Identify which cell holds the provided text, then report its (x, y) central coordinate. 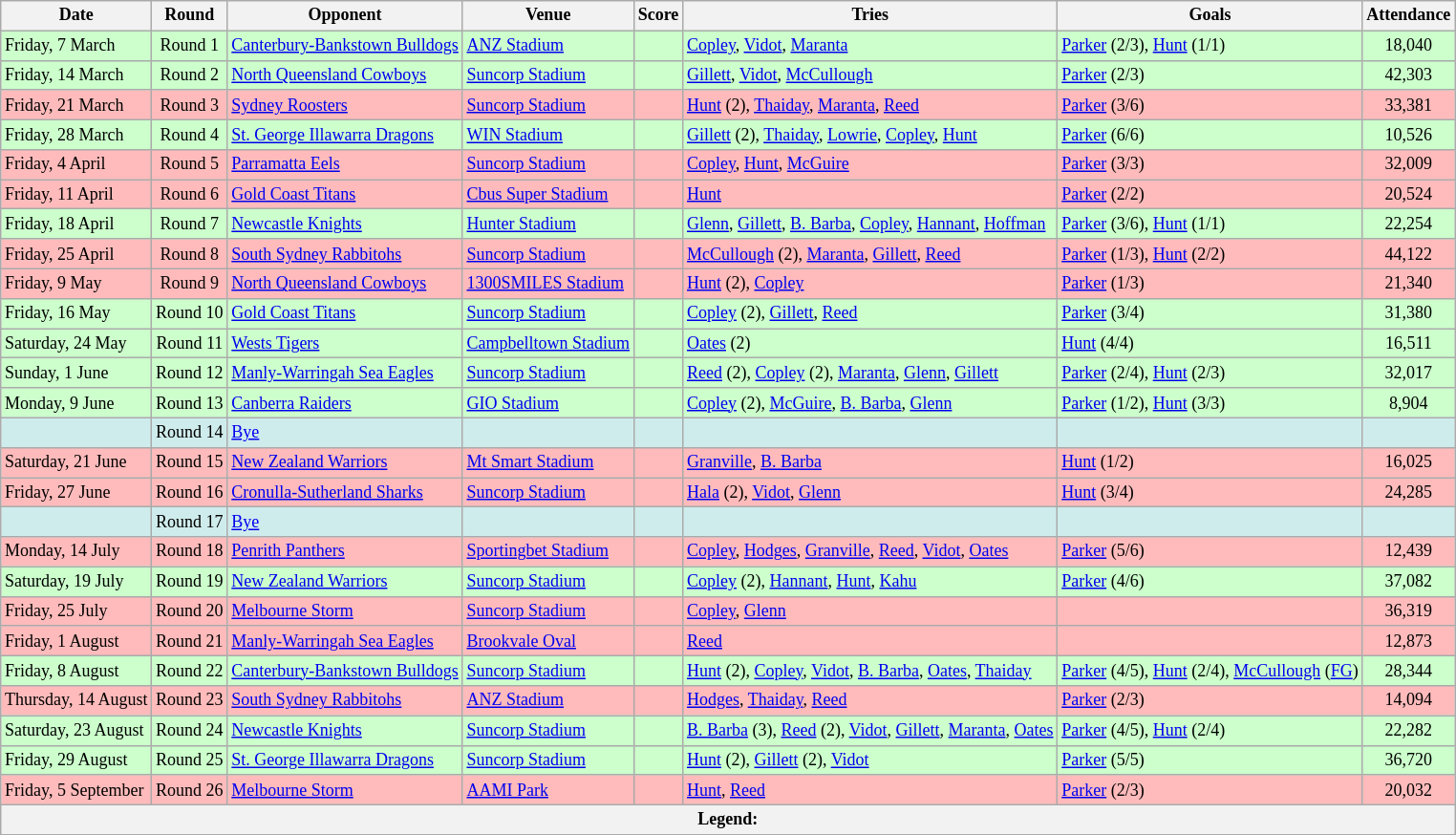
22,282 (1408, 730)
Copley (2), Gillett, Reed (870, 313)
AAMI Park (548, 789)
WIN Stadium (548, 134)
Friday, 16 May (76, 313)
Round 17 (189, 522)
Hunt (2), Gillett (2), Vidot (870, 760)
Friday, 27 June (76, 493)
44,122 (1408, 254)
Round 3 (189, 105)
Parker (2/4), Hunt (2/3) (1210, 373)
Parker (1/3) (1210, 283)
Round 6 (189, 195)
21,340 (1408, 283)
Round 24 (189, 730)
Score (657, 15)
18,040 (1408, 46)
Round 21 (189, 640)
Friday, 1 August (76, 640)
Round 20 (189, 611)
B. Barba (3), Reed (2), Vidot, Gillett, Maranta, Oates (870, 730)
Granville, B. Barba (870, 462)
Hunt, Reed (870, 789)
Round 18 (189, 552)
Cbus Super Stadium (548, 195)
Friday, 28 March (76, 134)
Parker (4/6) (1210, 581)
Friday, 4 April (76, 164)
Round 5 (189, 164)
Saturday, 24 May (76, 344)
Friday, 29 August (76, 760)
Gillett (2), Thaiday, Lowrie, Copley, Hunt (870, 134)
Sportingbet Stadium (548, 552)
Parker (5/5) (1210, 760)
Round 19 (189, 581)
Hunt (1/2) (1210, 462)
Parker (3/4) (1210, 313)
Friday, 14 March (76, 75)
Saturday, 19 July (76, 581)
Round 15 (189, 462)
GIO Stadium (548, 403)
Hunt (870, 195)
Parker (1/3), Hunt (2/2) (1210, 254)
Round 16 (189, 493)
Round 11 (189, 344)
Round 13 (189, 403)
Attendance (1408, 15)
8,904 (1408, 403)
Round 10 (189, 313)
28,344 (1408, 671)
Monday, 14 July (76, 552)
31,380 (1408, 313)
Parker (2/2) (1210, 195)
24,285 (1408, 493)
Gillett, Vidot, McCullough (870, 75)
Parker (6/6) (1210, 134)
Round 2 (189, 75)
Hunt (2), Thaiday, Maranta, Reed (870, 105)
16,511 (1408, 344)
20,032 (1408, 789)
McCullough (2), Maranta, Gillett, Reed (870, 254)
12,873 (1408, 640)
33,381 (1408, 105)
Sydney Roosters (345, 105)
Hunt (2), Copley (870, 283)
22,254 (1408, 224)
Campbelltown Stadium (548, 344)
Brookvale Oval (548, 640)
Round 7 (189, 224)
Round 4 (189, 134)
Glenn, Gillett, B. Barba, Copley, Hannant, Hoffman (870, 224)
Friday, 18 April (76, 224)
Friday, 21 March (76, 105)
Hunter Stadium (548, 224)
Canberra Raiders (345, 403)
Hodges, Thaiday, Reed (870, 701)
Monday, 9 June (76, 403)
Tries (870, 15)
Sunday, 1 June (76, 373)
Parker (3/3) (1210, 164)
Round (189, 15)
32,009 (1408, 164)
16,025 (1408, 462)
Parker (3/6), Hunt (1/1) (1210, 224)
Round 1 (189, 46)
Round 23 (189, 701)
Thursday, 14 August (76, 701)
Friday, 11 April (76, 195)
Round 25 (189, 760)
Parker (1/2), Hunt (3/3) (1210, 403)
14,094 (1408, 701)
Date (76, 15)
Friday, 7 March (76, 46)
32,017 (1408, 373)
Penrith Panthers (345, 552)
Round 9 (189, 283)
20,524 (1408, 195)
Round 22 (189, 671)
Friday, 25 April (76, 254)
Friday, 8 August (76, 671)
Parramatta Eels (345, 164)
Parker (2/3), Hunt (1/1) (1210, 46)
Friday, 9 May (76, 283)
Copley (2), McGuire, B. Barba, Glenn (870, 403)
Reed (870, 640)
Hunt (4/4) (1210, 344)
Parker (5/6) (1210, 552)
36,720 (1408, 760)
12,439 (1408, 552)
Copley, Hunt, McGuire (870, 164)
Copley, Glenn (870, 611)
Round 26 (189, 789)
Hunt (2), Copley, Vidot, B. Barba, Oates, Thaiday (870, 671)
37,082 (1408, 581)
Oates (2) (870, 344)
Saturday, 21 June (76, 462)
Friday, 25 July (76, 611)
Wests Tigers (345, 344)
Parker (3/6) (1210, 105)
10,526 (1408, 134)
Hala (2), Vidot, Glenn (870, 493)
1300SMILES Stadium (548, 283)
Legend: (728, 820)
42,303 (1408, 75)
Opponent (345, 15)
Round 14 (189, 432)
Saturday, 23 August (76, 730)
Venue (548, 15)
Goals (1210, 15)
36,319 (1408, 611)
Parker (4/5), Hunt (2/4) (1210, 730)
Friday, 5 September (76, 789)
Copley (2), Hannant, Hunt, Kahu (870, 581)
Copley, Vidot, Maranta (870, 46)
Reed (2), Copley (2), Maranta, Glenn, Gillett (870, 373)
Round 8 (189, 254)
Hunt (3/4) (1210, 493)
Round 12 (189, 373)
Mt Smart Stadium (548, 462)
Cronulla-Sutherland Sharks (345, 493)
Parker (4/5), Hunt (2/4), McCullough (FG) (1210, 671)
Copley, Hodges, Granville, Reed, Vidot, Oates (870, 552)
